Return the (x, y) coordinate for the center point of the cell that contains the specified text.  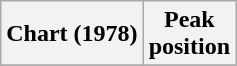
Peakposition (189, 34)
Chart (1978) (72, 34)
